Determine the [X, Y] coordinate at the center of the cell enclosing the given text.  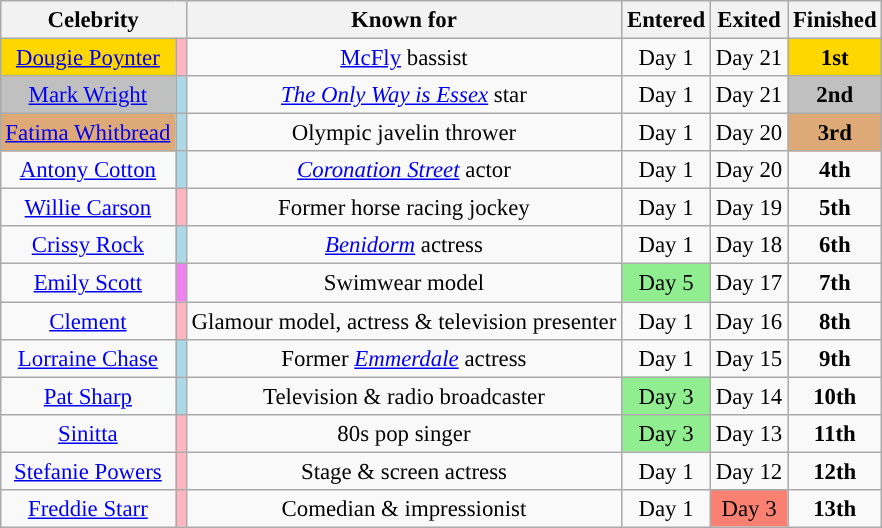
Lorraine Chase [88, 358]
Stage & screen actress [404, 471]
Former Emmerdale actress [404, 358]
Exited [748, 20]
Emily Scott [88, 283]
Crissy Rock [88, 245]
Freddie Starr [88, 508]
4th [835, 170]
Celebrity [93, 20]
Television & radio broadcaster [404, 396]
Willie Carson [88, 208]
Former horse racing jockey [404, 208]
Fatima Whitbread [88, 133]
The Only Way is Essex star [404, 95]
Antony Cotton [88, 170]
13th [835, 508]
10th [835, 396]
Entered [666, 20]
Stefanie Powers [88, 471]
Day 5 [666, 283]
Known for [404, 20]
9th [835, 358]
2nd [835, 95]
Dougie Poynter [88, 57]
Sinitta [88, 433]
Day 13 [748, 433]
Olympic javelin thrower [404, 133]
Swimwear model [404, 283]
Day 17 [748, 283]
Pat Sharp [88, 396]
Day 12 [748, 471]
Coronation Street actor [404, 170]
Day 18 [748, 245]
Finished [835, 20]
11th [835, 433]
McFly bassist [404, 57]
7th [835, 283]
1st [835, 57]
80s pop singer [404, 433]
5th [835, 208]
Mark Wright [88, 95]
Glamour model, actress & television presenter [404, 321]
Benidorm actress [404, 245]
Clement [88, 321]
Day 19 [748, 208]
Day 16 [748, 321]
Day 14 [748, 396]
Day 15 [748, 358]
8th [835, 321]
12th [835, 471]
6th [835, 245]
Comedian & impressionist [404, 508]
3rd [835, 133]
